Detect which cell encompasses the target text, then output its (x, y) center coordinate. 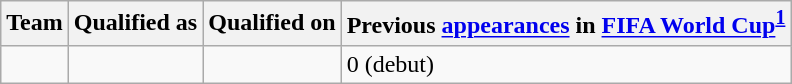
Qualified on (272, 24)
Previous appearances in FIFA World Cup1 (566, 24)
0 (debut) (566, 64)
Qualified as (135, 24)
Team (35, 24)
